For the text-containing cell, return its midpoint in (x, y) coordinate format. 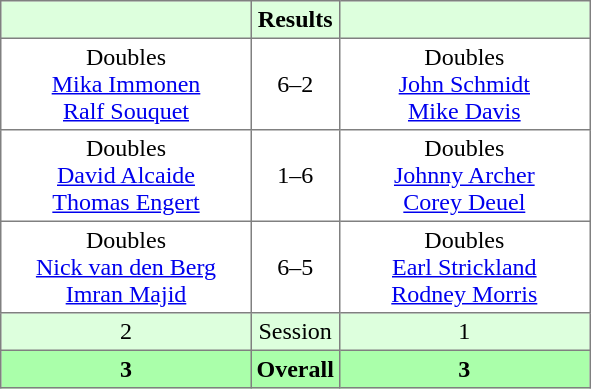
Session (295, 332)
Overall (295, 369)
DoublesMika ImmonenRalf Souquet (126, 84)
DoublesJohnny ArcherCorey Deuel (464, 176)
DoublesNick van den BergImran Majid (126, 267)
6–5 (295, 267)
6–2 (295, 84)
1 (464, 332)
DoublesJohn Schmidt Mike Davis (464, 84)
2 (126, 332)
1–6 (295, 176)
DoublesEarl StricklandRodney Morris (464, 267)
Results (295, 20)
DoublesDavid AlcaideThomas Engert (126, 176)
